Locate the cell with the specified text and output its (X, Y) center coordinate. 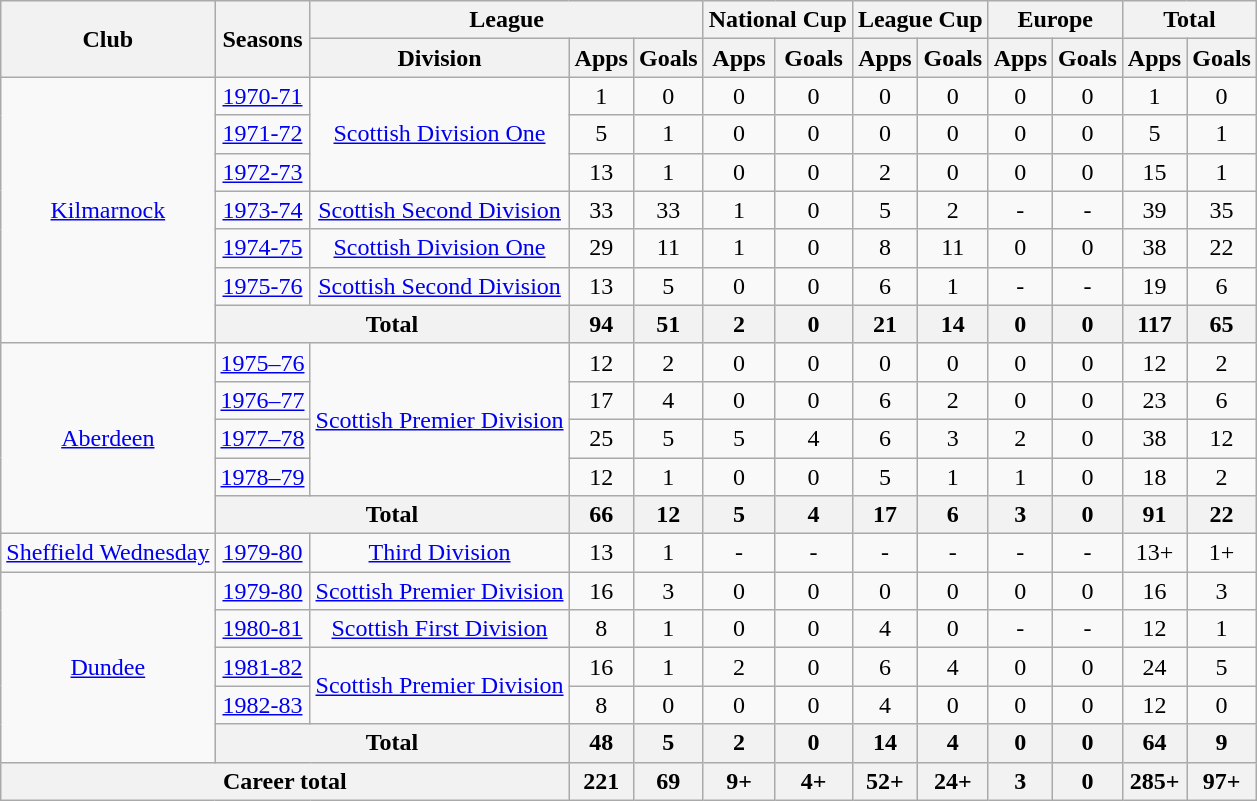
Kilmarnock (108, 210)
9 (1222, 743)
15 (1154, 172)
97+ (1222, 781)
13+ (1154, 553)
1975-76 (262, 286)
65 (1222, 324)
Club (108, 39)
Career total (285, 781)
1980-81 (262, 629)
1971-72 (262, 134)
Sheffield Wednesday (108, 553)
4+ (814, 781)
Aberdeen (108, 438)
94 (601, 324)
39 (1154, 210)
Seasons (262, 39)
1972-73 (262, 172)
1977–78 (262, 438)
1982-83 (262, 705)
66 (601, 515)
51 (668, 324)
Europe (1055, 20)
91 (1154, 515)
29 (601, 248)
52+ (884, 781)
48 (601, 743)
25 (601, 438)
9+ (739, 781)
Third Division (440, 553)
1973-74 (262, 210)
69 (668, 781)
24+ (954, 781)
1974-75 (262, 248)
35 (1222, 210)
1970-71 (262, 96)
League (506, 20)
Dundee (108, 667)
117 (1154, 324)
64 (1154, 743)
Division (440, 58)
1+ (1222, 553)
285+ (1154, 781)
19 (1154, 286)
1978–79 (262, 477)
1981-82 (262, 667)
Scottish First Division (440, 629)
1976–77 (262, 400)
21 (884, 324)
League Cup (920, 20)
National Cup (778, 20)
221 (601, 781)
24 (1154, 667)
18 (1154, 477)
23 (1154, 400)
1975–76 (262, 362)
